Provide the (x, y) coordinate of the cell's center where the given text is located.  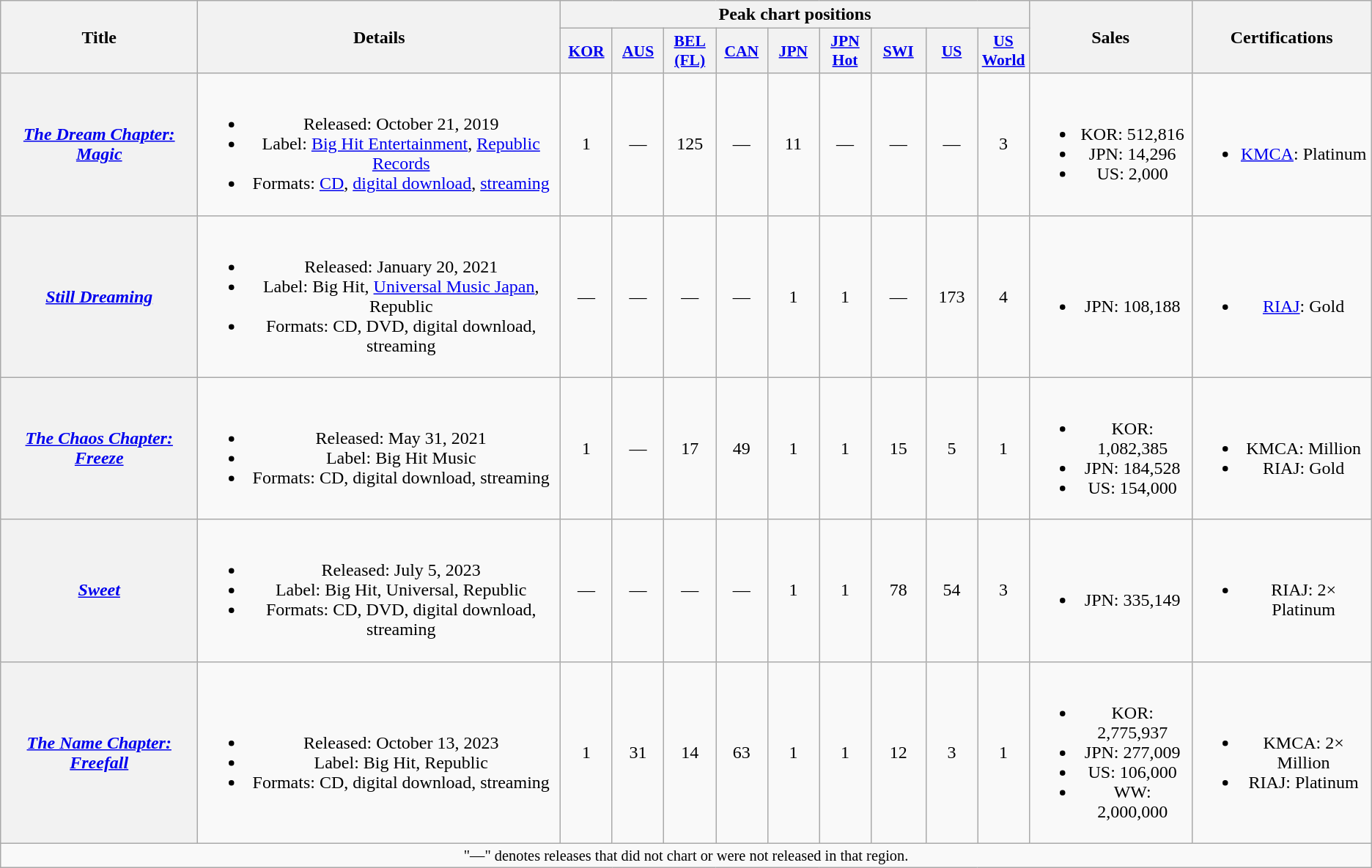
KMCA: Platinum (1281, 144)
14 (690, 752)
USWorld (1004, 51)
49 (742, 448)
54 (951, 590)
The Dream Chapter: Magic (100, 144)
KOR: 512,816JPN: 14,296US: 2,000 (1110, 144)
JPN (793, 51)
Sweet (100, 590)
5 (951, 448)
63 (742, 752)
Released: January 20, 2021 Label: Big Hit, Universal Music Japan, RepublicFormats: CD, DVD, digital download, streaming (380, 296)
JPNHot (846, 51)
Released: October 21, 2019 Label: Big Hit Entertainment, Republic RecordsFormats: CD, digital download, streaming (380, 144)
KOR: 1,082,385JPN: 184,528US: 154,000 (1110, 448)
31 (638, 752)
KMCA: 2× MillionRIAJ: Platinum (1281, 752)
78 (899, 590)
173 (951, 296)
The Name Chapter: Freefall (100, 752)
JPN: 335,149 (1110, 590)
KMCA: MillionRIAJ: Gold (1281, 448)
JPN: 108,188 (1110, 296)
Details (380, 37)
Title (100, 37)
Released: July 5, 2023 Label: Big Hit, Universal, RepublicFormats: CD, DVD, digital download, streaming (380, 590)
KOR: 2,775,937JPN: 277,009US: 106,000WW: 2,000,000 (1110, 752)
BEL(FL) (690, 51)
RIAJ: Gold (1281, 296)
Certifications (1281, 37)
11 (793, 144)
Peak chart positions (795, 15)
US (951, 51)
15 (899, 448)
AUS (638, 51)
Released: October 13, 2023 Label: Big Hit, RepublicFormats: CD, digital download, streaming (380, 752)
Sales (1110, 37)
CAN (742, 51)
4 (1004, 296)
12 (899, 752)
KOR (586, 51)
125 (690, 144)
Released: May 31, 2021 Label: Big Hit MusicFormats: CD, digital download, streaming (380, 448)
Still Dreaming (100, 296)
"—" denotes releases that did not chart or were not released in that region. (686, 856)
17 (690, 448)
RIAJ: 2× Platinum (1281, 590)
SWI (899, 51)
The Chaos Chapter: Freeze (100, 448)
